Detect which cell encompasses the target text, then output its (x, y) center coordinate. 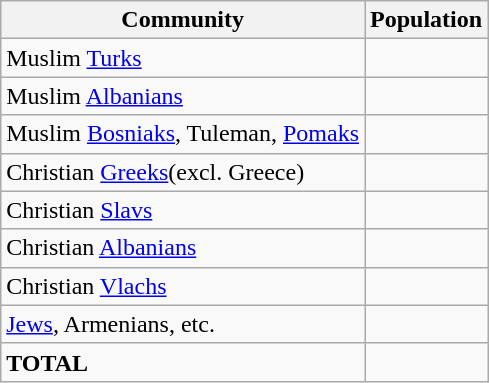
Population (426, 20)
Muslim Bosniaks, Tuleman, Pomaks (183, 134)
Christian Albanians (183, 248)
Muslim Albanians (183, 96)
TOTAL (183, 362)
Jews, Armenians, etc. (183, 324)
Community (183, 20)
Christian Slavs (183, 210)
Christian Vlachs (183, 286)
Christian Greeks(excl. Greece) (183, 172)
Muslim Turks (183, 58)
